Extract the [X, Y] coordinate from the center of the cell holding the provided text.  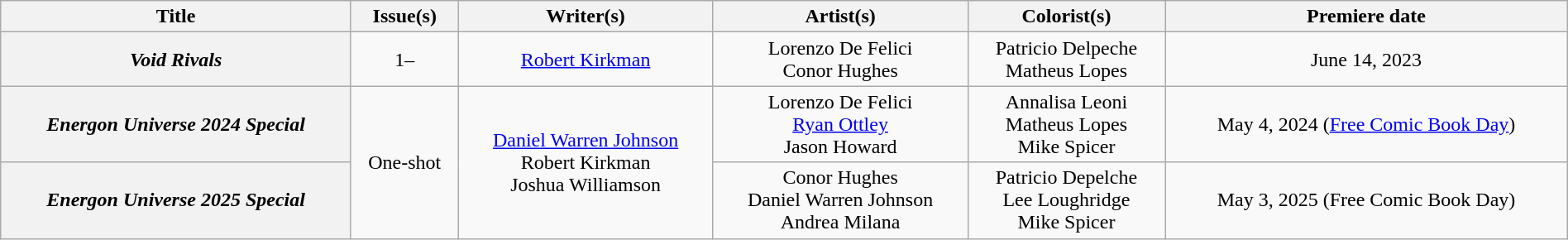
Patricio DelpecheMatheus Lopes [1067, 60]
Energon Universe 2024 Special [176, 124]
One-shot [404, 162]
Void Rivals [176, 60]
May 3, 2025 (Free Comic Book Day) [1366, 200]
Patricio DepelcheLee LoughridgeMike Spicer [1067, 200]
Title [176, 17]
1– [404, 60]
Colorist(s) [1067, 17]
May 4, 2024 (Free Comic Book Day) [1366, 124]
Premiere date [1366, 17]
Lorenzo De FeliciRyan OttleyJason Howard [840, 124]
Annalisa LeoniMatheus LopesMike Spicer [1067, 124]
Conor HughesDaniel Warren JohnsonAndrea Milana [840, 200]
Energon Universe 2025 Special [176, 200]
Lorenzo De FeliciConor Hughes [840, 60]
Artist(s) [840, 17]
Issue(s) [404, 17]
June 14, 2023 [1366, 60]
Writer(s) [586, 17]
Daniel Warren JohnsonRobert KirkmanJoshua Williamson [586, 162]
Robert Kirkman [586, 60]
